Scan for the cell matching the given text and deliver its [x, y] coordinate at center. 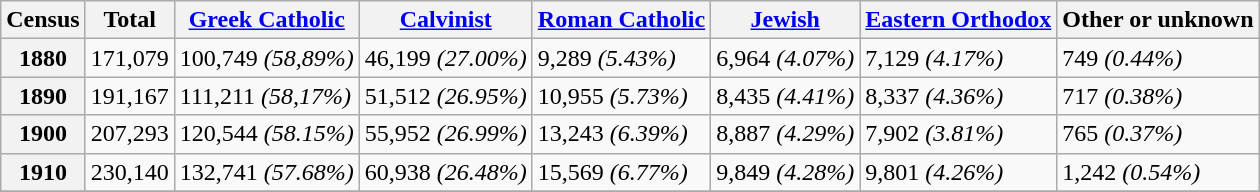
171,079 [130, 58]
1910 [43, 172]
9,801 (4.26%) [958, 172]
Greek Catholic [266, 20]
6,964 (4.07%) [786, 58]
9,849 (4.28%) [786, 172]
9,289 (5.43%) [621, 58]
765 (0.37%) [1158, 134]
8,887 (4.29%) [786, 134]
132,741 (57.68%) [266, 172]
15,569 (6.77%) [621, 172]
749 (0.44%) [1158, 58]
1900 [43, 134]
Roman Catholic [621, 20]
7,129 (4.17%) [958, 58]
7,902 (3.81%) [958, 134]
Census [43, 20]
8,435 (4.41%) [786, 96]
8,337 (4.36%) [958, 96]
111,211 (58,17%) [266, 96]
13,243 (6.39%) [621, 134]
191,167 [130, 96]
Other or unknown [1158, 20]
1,242 (0.54%) [1158, 172]
Eastern Orthodox [958, 20]
Jewish [786, 20]
55,952 (26.99%) [446, 134]
46,199 (27.00%) [446, 58]
207,293 [130, 134]
120,544 (58.15%) [266, 134]
Calvinist [446, 20]
60,938 (26.48%) [446, 172]
Total [130, 20]
717 (0.38%) [1158, 96]
100,749 (58,89%) [266, 58]
10,955 (5.73%) [621, 96]
230,140 [130, 172]
51,512 (26.95%) [446, 96]
1890 [43, 96]
1880 [43, 58]
